From the cell containing the given text, extract its center point as (X, Y) coordinate. 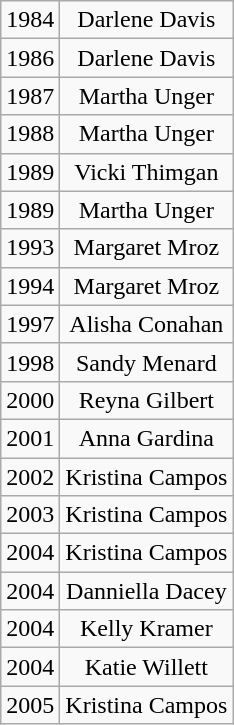
Reyna Gilbert (146, 400)
Sandy Menard (146, 362)
Anna Gardina (146, 438)
1986 (30, 58)
2001 (30, 438)
2002 (30, 477)
Katie Willett (146, 667)
1984 (30, 20)
1994 (30, 286)
1993 (30, 248)
1997 (30, 324)
Alisha Conahan (146, 324)
1988 (30, 134)
2000 (30, 400)
2005 (30, 705)
Danniella Dacey (146, 591)
2003 (30, 515)
1987 (30, 96)
1998 (30, 362)
Vicki Thimgan (146, 172)
Kelly Kramer (146, 629)
